Scan for the cell matching the given text and deliver its (X, Y) coordinate at center. 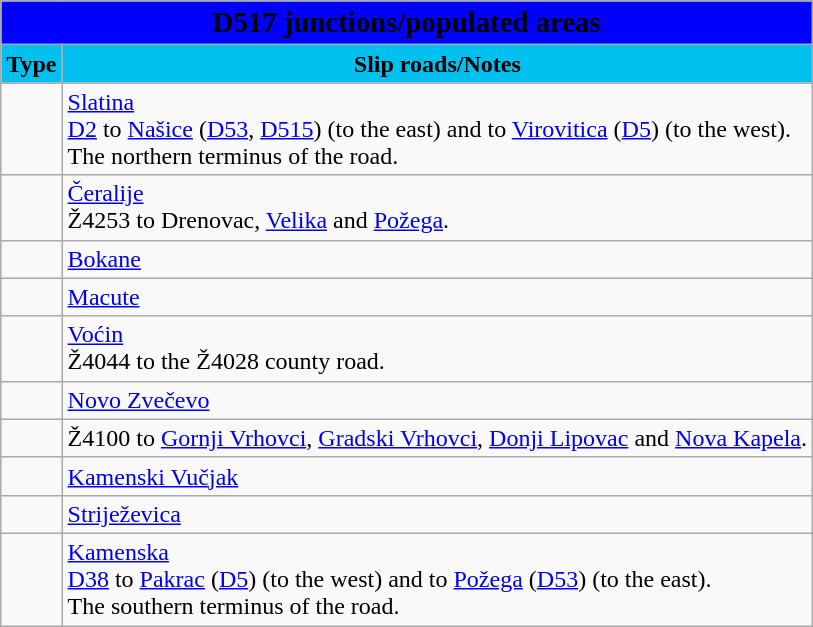
Novo Zvečevo (438, 400)
Kamenska D38 to Pakrac (D5) (to the west) and to Požega (D53) (to the east).The southern terminus of the road. (438, 579)
Ž4100 to Gornji Vrhovci, Gradski Vrhovci, Donji Lipovac and Nova Kapela. (438, 438)
Striježevica (438, 514)
Slip roads/Notes (438, 64)
ČeralijeŽ4253 to Drenovac, Velika and Požega. (438, 208)
Kamenski Vučjak (438, 476)
Bokane (438, 259)
D517 junctions/populated areas (407, 23)
Type (32, 64)
Slatina D2 to Našice (D53, D515) (to the east) and to Virovitica (D5) (to the west).The northern terminus of the road. (438, 129)
VoćinŽ4044 to the Ž4028 county road. (438, 348)
Macute (438, 297)
